For the text-containing cell, return its midpoint in (x, y) coordinate format. 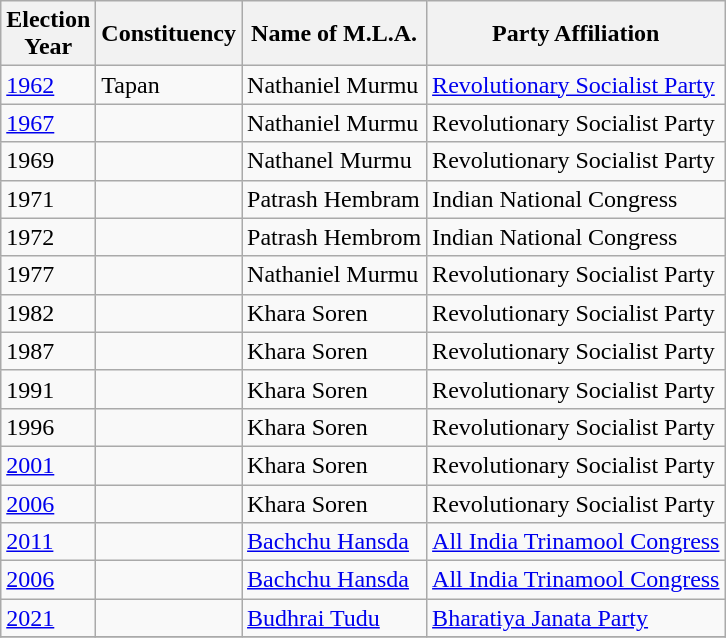
2021 (48, 618)
Patrash Hembrom (334, 237)
2001 (48, 465)
Constituency (169, 34)
Budhrai Tudu (334, 618)
Election Year (48, 34)
Party Affiliation (576, 34)
2011 (48, 542)
1969 (48, 161)
Nathanel Murmu (334, 161)
Name of M.L.A. (334, 34)
Tapan (169, 85)
1987 (48, 351)
Bharatiya Janata Party (576, 618)
1972 (48, 237)
1977 (48, 275)
1982 (48, 313)
1991 (48, 389)
1962 (48, 85)
Patrash Hembram (334, 199)
1996 (48, 427)
1971 (48, 199)
1967 (48, 123)
